Extract the [x, y] coordinate from the center of the cell holding the provided text.  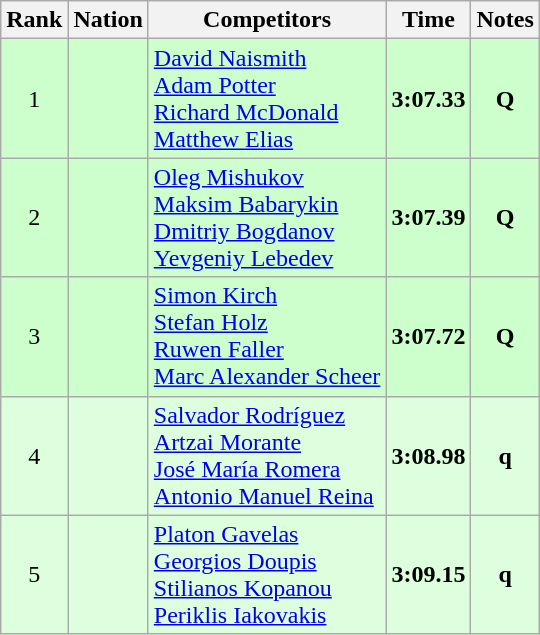
1 [34, 98]
3:07.72 [428, 336]
David NaismithAdam PotterRichard McDonaldMatthew Elias [267, 98]
Platon GavelasGeorgios DoupisStilianos KopanouPeriklis Iakovakis [267, 574]
3:08.98 [428, 456]
Nation [108, 20]
Simon KirchStefan HolzRuwen FallerMarc Alexander Scheer [267, 336]
Salvador RodríguezArtzai MoranteJosé María RomeraAntonio Manuel Reina [267, 456]
4 [34, 456]
Rank [34, 20]
3:07.33 [428, 98]
2 [34, 218]
5 [34, 574]
Competitors [267, 20]
Notes [505, 20]
3 [34, 336]
Time [428, 20]
3:09.15 [428, 574]
3:07.39 [428, 218]
Oleg MishukovMaksim BabarykinDmitriy BogdanovYevgeniy Lebedev [267, 218]
